Identify which cell holds the provided text, then report its [x, y] central coordinate. 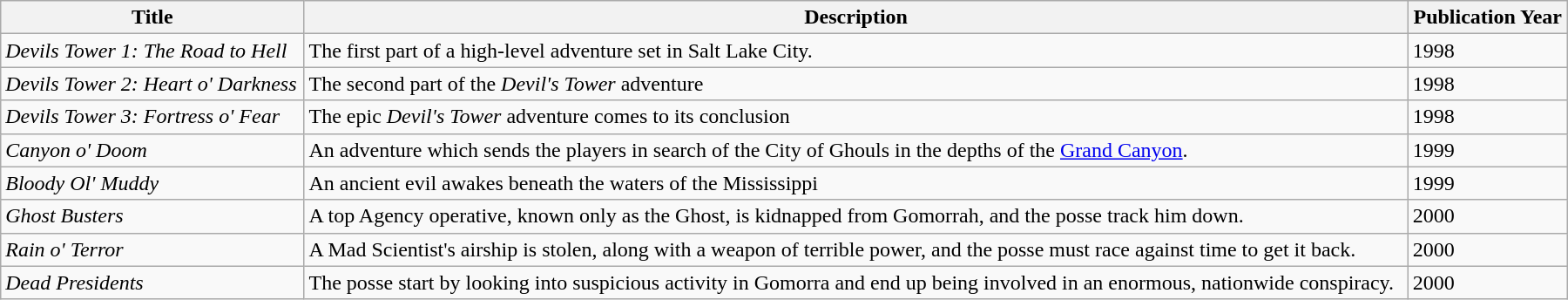
A Mad Scientist's airship is stolen, along with a weapon of terrible power, and the posse must race against time to get it back. [855, 249]
Publication Year [1488, 17]
Bloody Ol' Muddy [152, 183]
Devils Tower 1: The Road to Hell [152, 51]
Devils Tower 3: Fortress o' Fear [152, 117]
An adventure which sends the players in search of the City of Ghouls in the depths of the Grand Canyon. [855, 150]
Title [152, 17]
The first part of a high-level adventure set in Salt Lake City. [855, 51]
Devils Tower 2: Heart o' Darkness [152, 84]
Rain o' Terror [152, 249]
The epic Devil's Tower adventure comes to its conclusion [855, 117]
The posse start by looking into suspicious activity in Gomorra and end up being involved in an enormous, nationwide conspiracy. [855, 283]
Ghost Busters [152, 216]
An ancient evil awakes beneath the waters of the Mississippi [855, 183]
Description [855, 17]
Canyon o' Doom [152, 150]
Dead Presidents [152, 283]
A top Agency operative, known only as the Ghost, is kidnapped from Gomorrah, and the posse track him down. [855, 216]
The second part of the Devil's Tower adventure [855, 84]
